Search for the cell housing the specified text and yield its (X, Y) center coordinate. 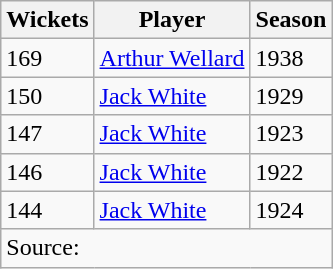
Player (172, 20)
Season (291, 20)
169 (48, 58)
1922 (291, 172)
1938 (291, 58)
147 (48, 134)
146 (48, 172)
Source: (166, 248)
1924 (291, 210)
144 (48, 210)
Arthur Wellard (172, 58)
150 (48, 96)
1929 (291, 96)
Wickets (48, 20)
1923 (291, 134)
